From the cell containing the given text, extract its center point as [x, y] coordinate. 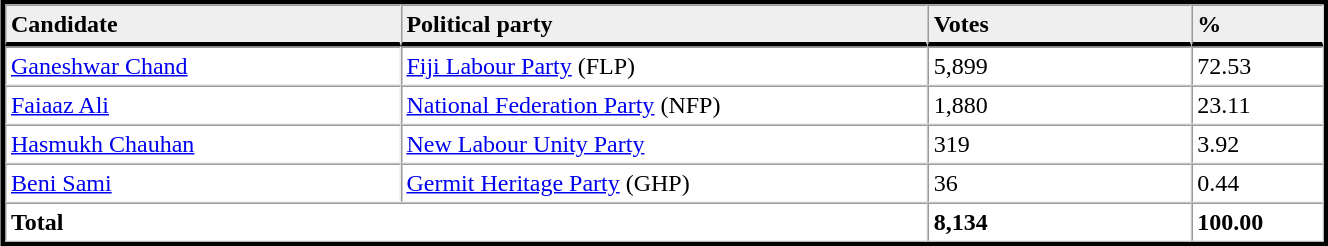
Faiaaz Ali [202, 106]
36 [1060, 184]
Beni Sami [202, 184]
Votes [1060, 25]
Candidate [202, 25]
Ganeshwar Chand [202, 66]
Germit Heritage Party (GHP) [664, 184]
% [1257, 25]
5,899 [1060, 66]
Political party [664, 25]
Total [466, 222]
0.44 [1257, 184]
100.00 [1257, 222]
New Labour Unity Party [664, 144]
1,880 [1060, 106]
Hasmukh Chauhan [202, 144]
8,134 [1060, 222]
3.92 [1257, 144]
Fiji Labour Party (FLP) [664, 66]
National Federation Party (NFP) [664, 106]
72.53 [1257, 66]
319 [1060, 144]
23.11 [1257, 106]
